Capture the cell that displays the provided text and extract its (X, Y) central coordinate. 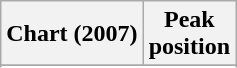
Peakposition (189, 34)
Chart (2007) (72, 34)
